Find where the given text appears and provide that cell's center as [X, Y] coordinate. 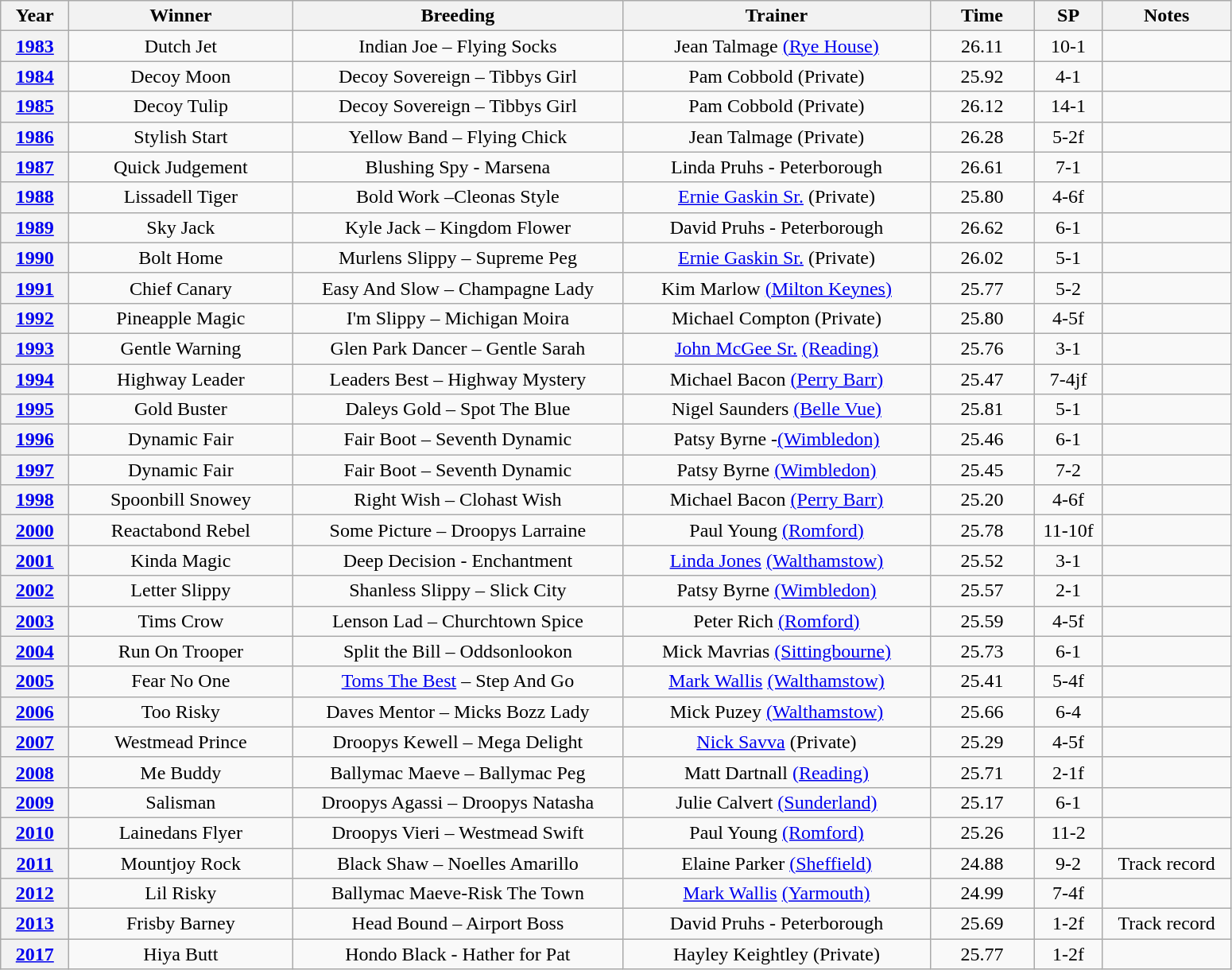
2017 [35, 954]
25.71 [982, 772]
Kyle Jack – Kingdom Flower [458, 227]
4-1 [1068, 76]
2012 [35, 894]
Highway Leader [181, 379]
1998 [35, 500]
Nick Savva (Private) [777, 742]
2006 [35, 712]
6-4 [1068, 712]
Leaders Best – Highway Mystery [458, 379]
Pineapple Magic [181, 318]
Julie Calvert (Sunderland) [777, 802]
26.02 [982, 258]
Time [982, 16]
Nigel Saunders (Belle Vue) [777, 409]
25.29 [982, 742]
Hayley Keightley (Private) [777, 954]
2003 [35, 621]
1992 [35, 318]
25.69 [982, 924]
Mountjoy Rock [181, 863]
2010 [35, 832]
Quick Judgement [181, 167]
7-4f [1068, 894]
Gold Buster [181, 409]
Linda Jones (Walthamstow) [777, 561]
25.73 [982, 651]
Deep Decision - Enchantment [458, 561]
Blushing Spy - Marsena [458, 167]
24.99 [982, 894]
2008 [35, 772]
1983 [35, 46]
Reactabond Rebel [181, 530]
Letter Slippy [181, 591]
Run On Trooper [181, 651]
Lissadell Tiger [181, 197]
10-1 [1068, 46]
Lenson Lad – Churchtown Spice [458, 621]
25.78 [982, 530]
Hiya Butt [181, 954]
25.92 [982, 76]
26.61 [982, 167]
Too Risky [181, 712]
Patsy Byrne -(Wimbledon) [777, 440]
25.20 [982, 500]
25.45 [982, 470]
25.66 [982, 712]
Toms The Best – Step And Go [458, 681]
2009 [35, 802]
Droopys Agassi – Droopys Natasha [458, 802]
Year [35, 16]
Michael Compton (Private) [777, 318]
Breeding [458, 16]
7-2 [1068, 470]
Stylish Start [181, 137]
Fear No One [181, 681]
25.47 [982, 379]
5-2 [1068, 288]
Chief Canary [181, 288]
1996 [35, 440]
14-1 [1068, 107]
I'm Slippy – Michigan Moira [458, 318]
Frisby Barney [181, 924]
Easy And Slow – Champagne Lady [458, 288]
Lil Risky [181, 894]
24.88 [982, 863]
Gentle Warning [181, 348]
SP [1068, 16]
Winner [181, 16]
26.12 [982, 107]
Split the Bill – Oddsonlookon [458, 651]
Daleys Gold – Spot The Blue [458, 409]
Mick Mavrias (Sittingbourne) [777, 651]
Linda Pruhs - Peterborough [777, 167]
1989 [35, 227]
Decoy Moon [181, 76]
Mark Wallis (Walthamstow) [777, 681]
Droopys Kewell – Mega Delight [458, 742]
Me Buddy [181, 772]
Trainer [777, 16]
26.28 [982, 137]
2004 [35, 651]
Elaine Parker (Sheffield) [777, 863]
5-4f [1068, 681]
Mick Puzey (Walthamstow) [777, 712]
11-10f [1068, 530]
26.11 [982, 46]
25.81 [982, 409]
1988 [35, 197]
25.59 [982, 621]
1987 [35, 167]
7-4jf [1068, 379]
Lainedans Flyer [181, 832]
2-1 [1068, 591]
25.46 [982, 440]
Shanless Slippy – Slick City [458, 591]
2013 [35, 924]
Bolt Home [181, 258]
Murlens Slippy – Supreme Peg [458, 258]
Westmead Prince [181, 742]
2000 [35, 530]
Sky Jack [181, 227]
25.57 [982, 591]
Black Shaw – Noelles Amarillo [458, 863]
1990 [35, 258]
1995 [35, 409]
2002 [35, 591]
Jean Talmage (Private) [777, 137]
2-1f [1068, 772]
Notes [1167, 16]
Head Bound – Airport Boss [458, 924]
Decoy Tulip [181, 107]
Mark Wallis (Yarmouth) [777, 894]
Ballymac Maeve-Risk The Town [458, 894]
Yellow Band – Flying Chick [458, 137]
Matt Dartnall (Reading) [777, 772]
Droopys Vieri – Westmead Swift [458, 832]
Tims Crow [181, 621]
9-2 [1068, 863]
1994 [35, 379]
1991 [35, 288]
Some Picture – Droopys Larraine [458, 530]
Hondo Black - Hather for Pat [458, 954]
25.26 [982, 832]
Peter Rich (Romford) [777, 621]
Daves Mentor – Micks Bozz Lady [458, 712]
7-1 [1068, 167]
1997 [35, 470]
Indian Joe – Flying Socks [458, 46]
Right Wish – Clohast Wish [458, 500]
2005 [35, 681]
Kinda Magic [181, 561]
1985 [35, 107]
1984 [35, 76]
Bold Work –Cleonas Style [458, 197]
1993 [35, 348]
2001 [35, 561]
1986 [35, 137]
Kim Marlow (Milton Keynes) [777, 288]
11-2 [1068, 832]
25.17 [982, 802]
25.52 [982, 561]
26.62 [982, 227]
Dutch Jet [181, 46]
Glen Park Dancer – Gentle Sarah [458, 348]
Salisman [181, 802]
John McGee Sr. (Reading) [777, 348]
25.76 [982, 348]
Spoonbill Snowey [181, 500]
Ballymac Maeve – Ballymac Peg [458, 772]
5-2f [1068, 137]
2011 [35, 863]
Jean Talmage (Rye House) [777, 46]
25.41 [982, 681]
2007 [35, 742]
